For the text-containing cell, return its midpoint in (x, y) coordinate format. 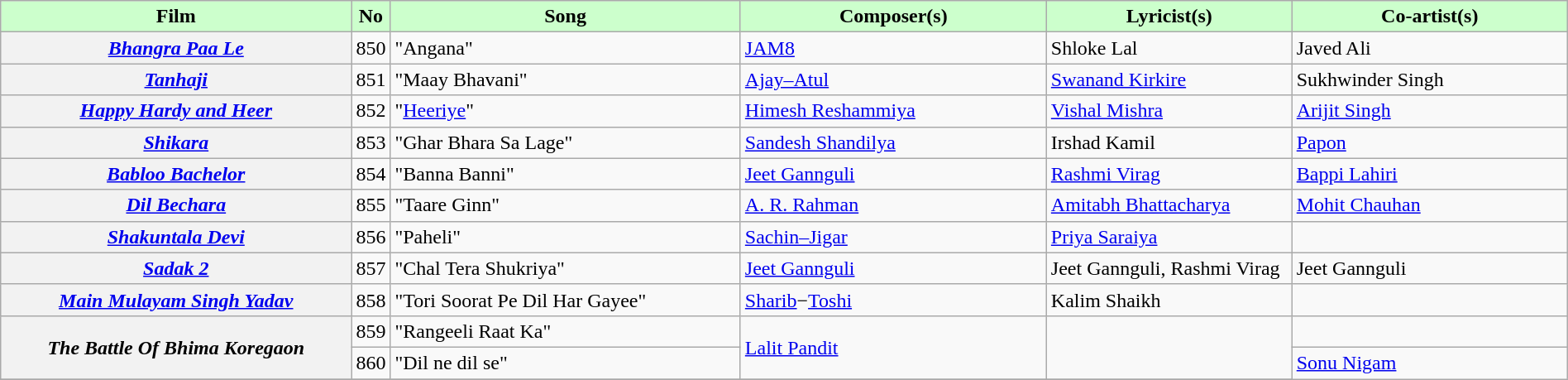
Swanand Kirkire (1169, 79)
Film (176, 17)
Sandesh Shandilya (893, 142)
Papon (1429, 142)
Priya Saraiya (1169, 237)
851 (370, 79)
852 (370, 111)
No (370, 17)
855 (370, 205)
Rashmi Virag (1169, 174)
A. R. Rahman (893, 205)
Main Mulayam Singh Yadav (176, 300)
857 (370, 268)
850 (370, 48)
854 (370, 174)
"Tori Soorat Pe Dil Har Gayee" (566, 300)
Composer(s) (893, 17)
Sadak 2 (176, 268)
"Maay Bhavani" (566, 79)
Sharib−Toshi (893, 300)
Song (566, 17)
Jeet Gannguli, Rashmi Virag (1169, 268)
Kalim Shaikh (1169, 300)
Irshad Kamil (1169, 142)
"Angana" (566, 48)
Sonu Nigam (1429, 363)
"Ghar Bhara Sa Lage" (566, 142)
"Rangeeli Raat Ka" (566, 331)
853 (370, 142)
"Heeriye" (566, 111)
The Battle Of Bhima Koregaon (176, 347)
Javed Ali (1429, 48)
Happy Hardy and Heer (176, 111)
Co-artist(s) (1429, 17)
"Banna Banni" (566, 174)
"Chal Tera Shukriya" (566, 268)
Shakuntala Devi (176, 237)
Bhangra Paa Le (176, 48)
Tanhaji (176, 79)
Shloke Lal (1169, 48)
Sukhwinder Singh (1429, 79)
860 (370, 363)
"Dil ne dil se" (566, 363)
JAM8 (893, 48)
Bappi Lahiri (1429, 174)
Ajay–Atul (893, 79)
Vishal Mishra (1169, 111)
"Paheli" (566, 237)
856 (370, 237)
Himesh Reshammiya (893, 111)
Amitabh Bhattacharya (1169, 205)
858 (370, 300)
Mohit Chauhan (1429, 205)
Lyricist(s) (1169, 17)
"Taare Ginn" (566, 205)
Shikara (176, 142)
Arijit Singh (1429, 111)
Lalit Pandit (893, 347)
Babloo Bachelor (176, 174)
Sachin–Jigar (893, 237)
Dil Bechara (176, 205)
859 (370, 331)
